Extract the (X, Y) coordinate from the center of the cell holding the provided text.  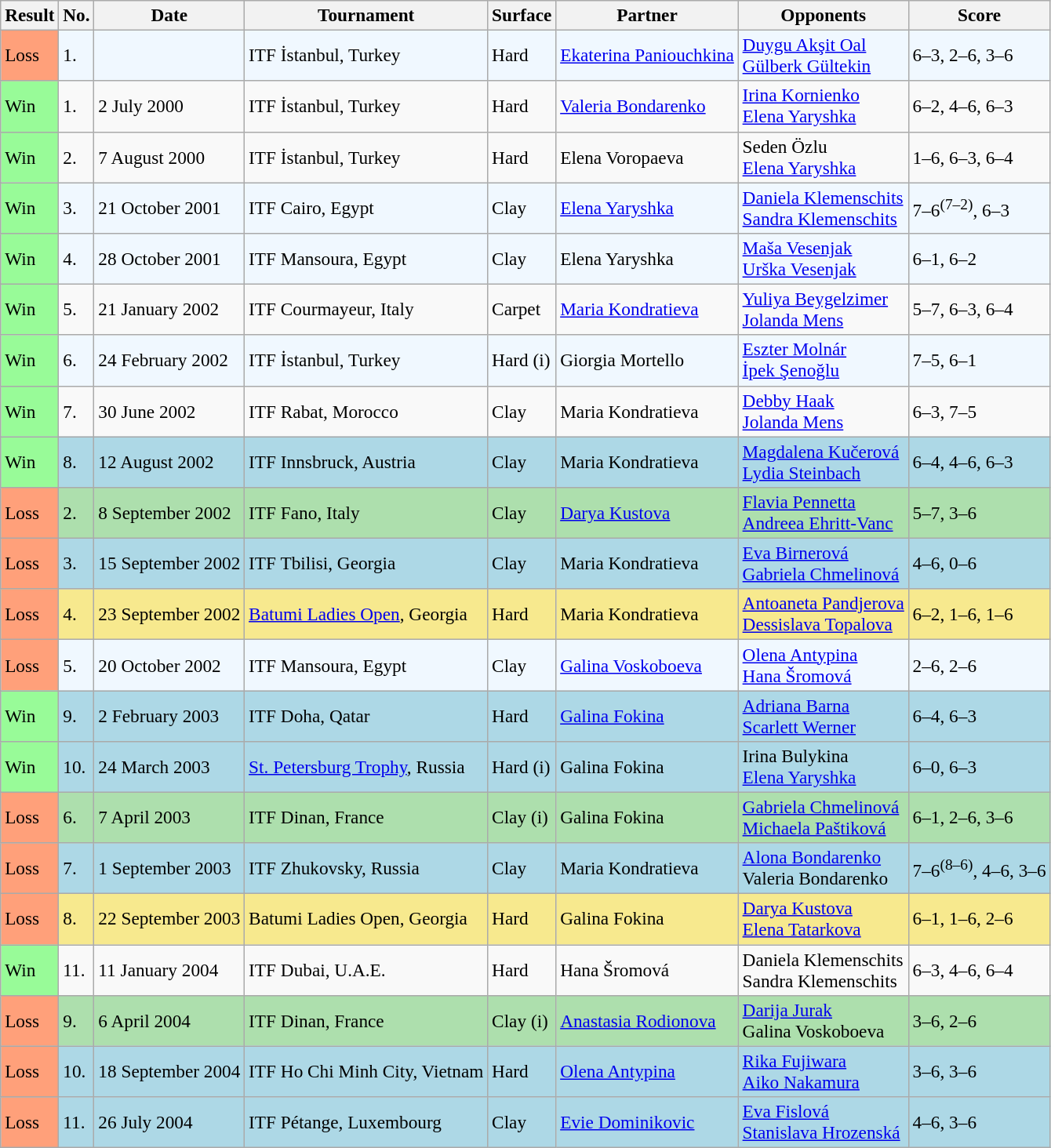
Valeria Bondarenko (647, 107)
Alona Bondarenko Valeria Bondarenko (824, 869)
Olena Antypina (647, 1071)
Galina Voskoboeva (647, 665)
6–0, 6–3 (979, 767)
Eszter Molnár İpek Şenoğlu (824, 361)
ITF Cairo, Egypt (366, 207)
ITF Dubai, U.A.E. (366, 969)
St. Petersburg Trophy, Russia (366, 767)
Irina Kornienko Elena Yaryshka (824, 107)
Date (169, 15)
Hana Šromová (647, 969)
ITF Ho Chi Minh City, Vietnam (366, 1071)
Adriana Barna Scarlett Werner (824, 715)
Yuliya Beygelzimer Jolanda Mens (824, 309)
No. (77, 15)
7–6(7–2), 6–3 (979, 207)
24 February 2002 (169, 361)
1 September 2003 (169, 869)
6–3, 2–6, 3–6 (979, 55)
6–3, 7–5 (979, 411)
Anastasia Rodionova (647, 1021)
Darya Kustova Elena Tatarkova (824, 919)
26 July 2004 (169, 1121)
22 September 2003 (169, 919)
6–1, 2–6, 3–6 (979, 817)
6–4, 4–6, 6–3 (979, 461)
7 August 2000 (169, 157)
7 April 2003 (169, 817)
8 September 2002 (169, 513)
ITF Innsbruck, Austria (366, 461)
6–2, 4–6, 6–3 (979, 107)
3–6, 3–6 (979, 1071)
Giorgia Mortello (647, 361)
15 September 2002 (169, 563)
ITF Doha, Qatar (366, 715)
6–3, 4–6, 6–4 (979, 969)
20 October 2002 (169, 665)
12 August 2002 (169, 461)
ITF Fano, Italy (366, 513)
4–6, 0–6 (979, 563)
21 January 2002 (169, 309)
6 April 2004 (169, 1021)
28 October 2001 (169, 259)
2–6, 2–6 (979, 665)
2 July 2000 (169, 107)
Darya Kustova (647, 513)
5–7, 3–6 (979, 513)
Result (30, 15)
Surface (522, 15)
Tournament (366, 15)
Magdalena Kučerová Lydia Steinbach (824, 461)
7–6(8–6), 4–6, 3–6 (979, 869)
Antoaneta Pandjerova Dessislava Topalova (824, 615)
21 October 2001 (169, 207)
7–5, 6–1 (979, 361)
ITF Zhukovsky, Russia (366, 869)
1–6, 6–3, 6–4 (979, 157)
Maša Vesenjak Urška Vesenjak (824, 259)
Carpet (522, 309)
3–6, 2–6 (979, 1021)
Seden Özlu Elena Yaryshka (824, 157)
Elena Voropaeva (647, 157)
5–7, 6–3, 6–4 (979, 309)
Darija Jurak Galina Voskoboeva (824, 1021)
Flavia Pennetta Andreea Ehritt-Vanc (824, 513)
Ekaterina Paniouchkina (647, 55)
23 September 2002 (169, 615)
Eva Fislová Stanislava Hrozenská (824, 1121)
Olena Antypina Hana Šromová (824, 665)
Debby Haak Jolanda Mens (824, 411)
Evie Dominikovic (647, 1121)
Partner (647, 15)
Rika Fujiwara Aiko Nakamura (824, 1071)
30 June 2002 (169, 411)
11 January 2004 (169, 969)
ITF Tbilisi, Georgia (366, 563)
18 September 2004 (169, 1071)
ITF Courmayeur, Italy (366, 309)
Eva Birnerová Gabriela Chmelinová (824, 563)
6–1, 6–2 (979, 259)
ITF Rabat, Morocco (366, 411)
Duygu Akşit Oal Gülberk Gültekin (824, 55)
6–4, 6–3 (979, 715)
Irina Bulykina Elena Yaryshka (824, 767)
24 March 2003 (169, 767)
6–2, 1–6, 1–6 (979, 615)
Gabriela Chmelinová Michaela Paštiková (824, 817)
6–1, 1–6, 2–6 (979, 919)
2 February 2003 (169, 715)
ITF Pétange, Luxembourg (366, 1121)
4–6, 3–6 (979, 1121)
Score (979, 15)
Opponents (824, 15)
